Search for the cell housing the specified text and yield its (X, Y) center coordinate. 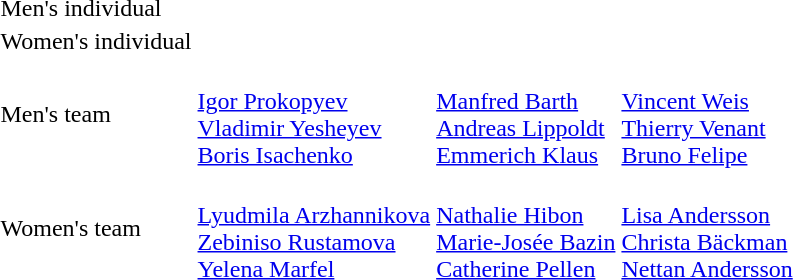
Manfred BarthAndreas LippoldtEmmerich Klaus (526, 114)
Igor ProkopyevVladimir YesheyevBoris Isachenko (314, 114)
